Provide the [X, Y] coordinate of the cell's center where the given text is located.  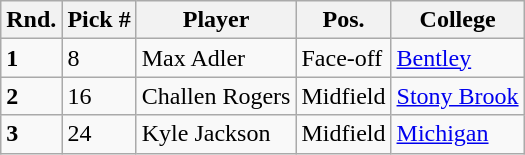
3 [32, 134]
Stony Brook [458, 96]
Face-off [344, 58]
2 [32, 96]
College [458, 20]
Michigan [458, 134]
Challen Rogers [216, 96]
Rnd. [32, 20]
Player [216, 20]
24 [99, 134]
Pos. [344, 20]
Kyle Jackson [216, 134]
Pick # [99, 20]
8 [99, 58]
16 [99, 96]
1 [32, 58]
Max Adler [216, 58]
Bentley [458, 58]
